Find where the given text appears and provide that cell's center as (x, y) coordinate. 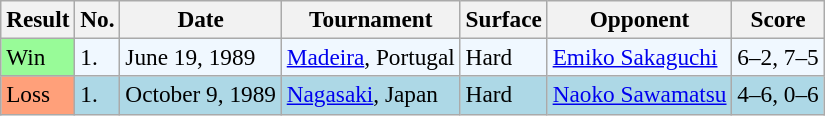
Surface (504, 19)
Tournament (370, 19)
Nagasaki, Japan (370, 95)
Score (778, 19)
Loss (38, 95)
No. (98, 19)
October 9, 1989 (200, 95)
6–2, 7–5 (778, 57)
Madeira, Portugal (370, 57)
Opponent (640, 19)
Naoko Sawamatsu (640, 95)
Result (38, 19)
Win (38, 57)
Emiko Sakaguchi (640, 57)
June 19, 1989 (200, 57)
Date (200, 19)
4–6, 0–6 (778, 95)
